Detect which cell encompasses the target text, then output its (x, y) center coordinate. 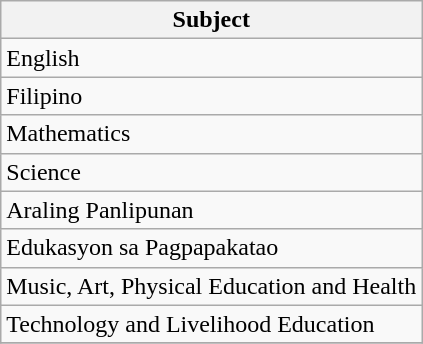
Edukasyon sa Pagpapakatao (212, 248)
Music, Art, Physical Education and Health (212, 286)
Subject (212, 20)
Filipino (212, 96)
Mathematics (212, 134)
Araling Panlipunan (212, 210)
English (212, 58)
Science (212, 172)
Technology and Livelihood Education (212, 324)
